Output the (X, Y) coordinate of the center of the cell containing the given text.  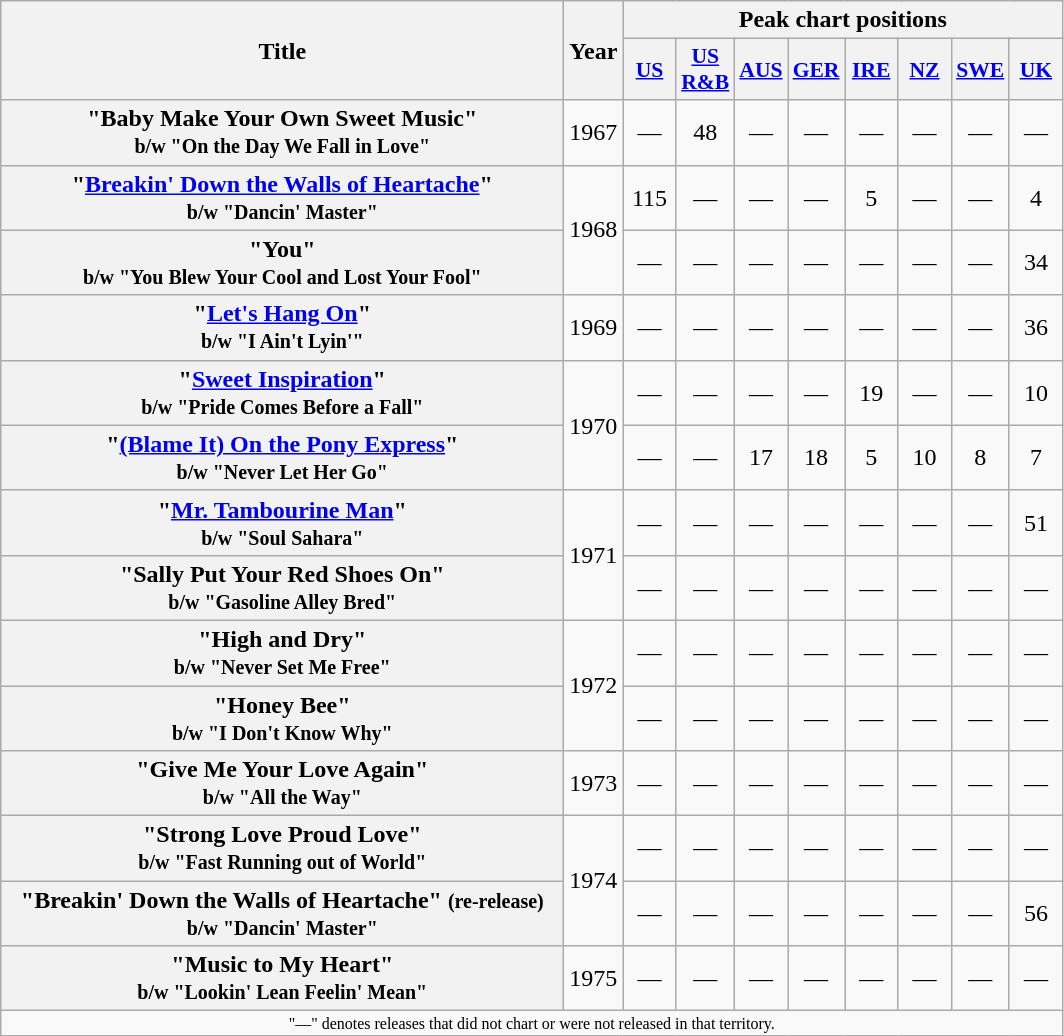
"Honey Bee"b/w "I Don't Know Why" (282, 718)
4 (1036, 198)
"Sweet Inspiration"b/w "Pride Comes Before a Fall" (282, 392)
1968 (594, 230)
1974 (594, 881)
"Strong Love Proud Love"b/w "Fast Running out of World" (282, 848)
GER (816, 70)
SWE (980, 70)
UK (1036, 70)
1971 (594, 555)
"Music to My Heart"b/w "Lookin' Lean Feelin' Mean" (282, 978)
AUS (760, 70)
34 (1036, 262)
"(Blame It) On the Pony Express"b/w "Never Let Her Go" (282, 458)
"Mr. Tambourine Man"b/w "Soul Sahara" (282, 522)
Year (594, 50)
51 (1036, 522)
"You"b/w "You Blew Your Cool and Lost Your Fool" (282, 262)
19 (872, 392)
"Baby Make Your Own Sweet Music"b/w "On the Day We Fall in Love" (282, 132)
18 (816, 458)
7 (1036, 458)
Title (282, 50)
"Breakin' Down the Walls of Heartache" (re-release)b/w "Dancin' Master" (282, 914)
1975 (594, 978)
1970 (594, 425)
8 (980, 458)
1969 (594, 328)
"Sally Put Your Red Shoes On"b/w "Gasoline Alley Bred" (282, 588)
48 (705, 132)
"High and Dry"b/w "Never Set Me Free" (282, 652)
IRE (872, 70)
NZ (924, 70)
"—" denotes releases that did not chart or were not released in that territory. (532, 1023)
17 (760, 458)
36 (1036, 328)
1967 (594, 132)
1972 (594, 685)
"Breakin' Down the Walls of Heartache"b/w "Dancin' Master" (282, 198)
US R&B (705, 70)
"Give Me Your Love Again"b/w "All the Way" (282, 784)
1973 (594, 784)
"Let's Hang On"b/w "I Ain't Lyin'" (282, 328)
115 (650, 198)
US (650, 70)
56 (1036, 914)
Peak chart positions (843, 20)
